Scan for the cell matching the given text and deliver its (X, Y) coordinate at center. 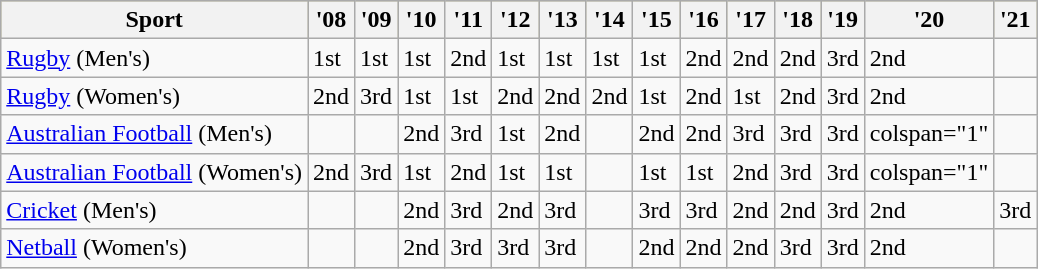
Rugby (Men's) (154, 58)
'15 (656, 20)
Sport (154, 20)
'16 (704, 20)
'13 (562, 20)
'14 (610, 20)
Australian Football (Men's) (154, 134)
Netball (Women's) (154, 248)
'20 (929, 20)
'21 (1016, 20)
'09 (376, 20)
'12 (516, 20)
'19 (842, 20)
Cricket (Men's) (154, 210)
'18 (798, 20)
Australian Football (Women's) (154, 172)
'10 (422, 20)
Rugby (Women's) (154, 96)
'11 (468, 20)
'08 (332, 20)
'17 (750, 20)
